Find where the given text appears and provide that cell's center as (X, Y) coordinate. 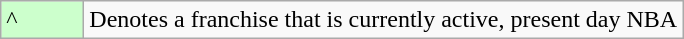
Denotes a franchise that is currently active, present day NBA (384, 20)
^ (42, 20)
